Locate the cell with the specified text and output its [x, y] center coordinate. 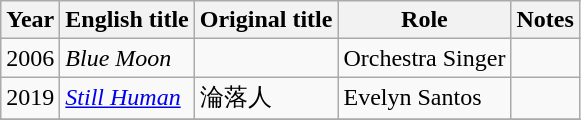
Original title [266, 20]
Year [30, 20]
English title [127, 20]
Orchestra Singer [424, 58]
2019 [30, 98]
Evelyn Santos [424, 98]
Blue Moon [127, 58]
2006 [30, 58]
淪落人 [266, 98]
Notes [545, 20]
Role [424, 20]
Still Human [127, 98]
